For the text-containing cell, return its midpoint in [x, y] coordinate format. 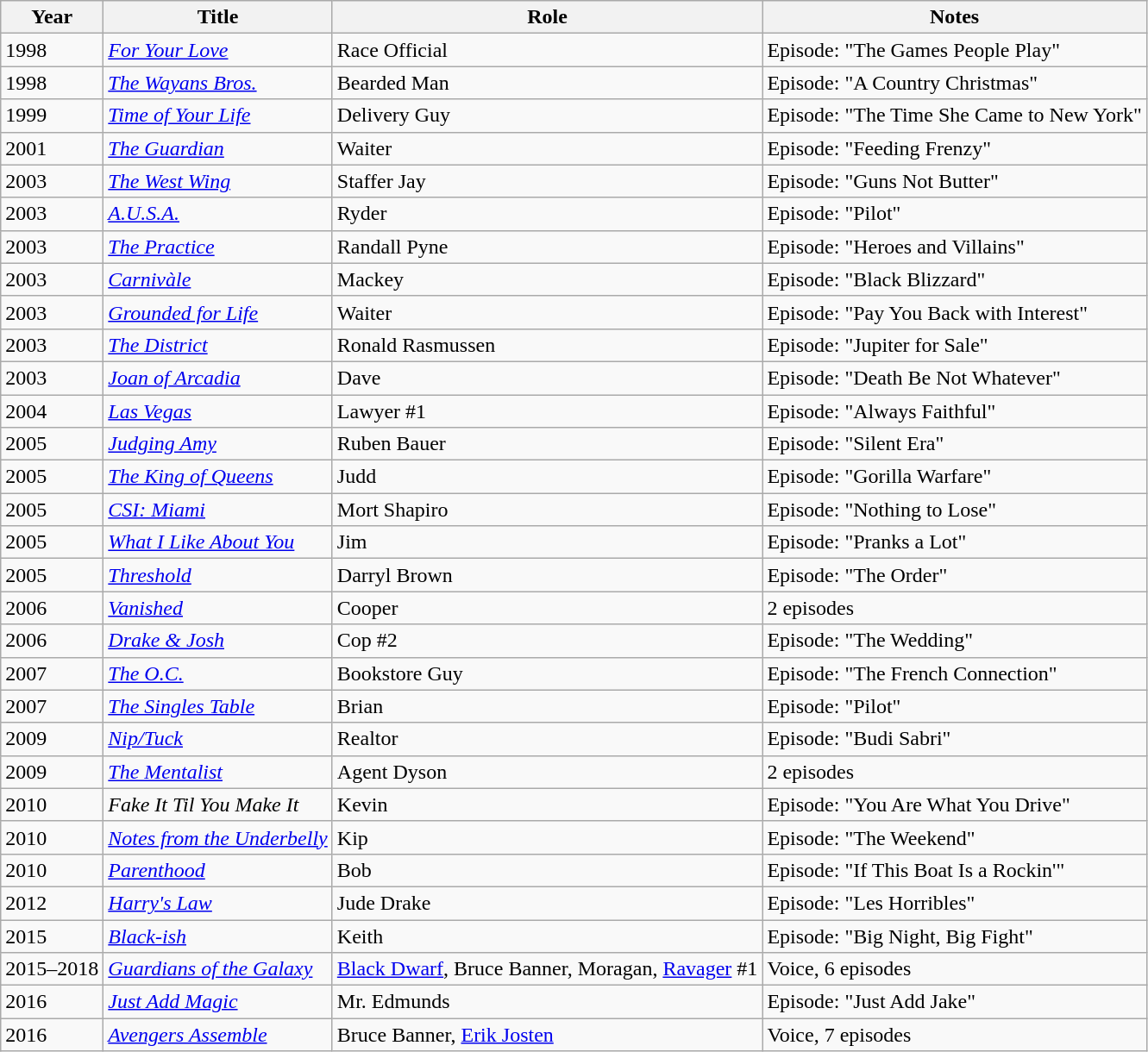
Year [52, 17]
Episode: "Gorilla Warfare" [954, 477]
Nip/Tuck [217, 739]
Episode: "The Games People Play" [954, 50]
Notes from the Underbelly [217, 837]
Episode: "Jupiter for Sale" [954, 345]
The West Wing [217, 181]
Episode: "Budi Sabri" [954, 739]
Jim [547, 542]
Harry's Law [217, 903]
Episode: "You Are What You Drive" [954, 805]
Mr. Edmunds [547, 1002]
2012 [52, 903]
A.U.S.A. [217, 214]
The Guardian [217, 148]
1999 [52, 116]
Joan of Arcadia [217, 378]
The O.C. [217, 673]
Las Vegas [217, 411]
2001 [52, 148]
Delivery Guy [547, 116]
Mort Shapiro [547, 510]
Realtor [547, 739]
Keith [547, 936]
Episode: "The Weekend" [954, 837]
Episode: "Pranks a Lot" [954, 542]
Randall Pyne [547, 247]
Episode: "The French Connection" [954, 673]
Role [547, 17]
CSI: Miami [217, 510]
The King of Queens [217, 477]
Parenthood [217, 870]
Vanished [217, 608]
The Singles Table [217, 706]
Drake & Josh [217, 641]
Episode: "The Order" [954, 575]
Staffer Jay [547, 181]
Kip [547, 837]
Ruben Bauer [547, 444]
Agent Dyson [547, 772]
Episode: "Pay You Back with Interest" [954, 312]
Jude Drake [547, 903]
Avengers Assemble [217, 1035]
2015–2018 [52, 969]
Just Add Magic [217, 1002]
Judging Amy [217, 444]
Voice, 7 episodes [954, 1035]
Race Official [547, 50]
Time of Your Life [217, 116]
Episode: "Death Be Not Whatever" [954, 378]
For Your Love [217, 50]
Episode: "Guns Not Butter" [954, 181]
Brian [547, 706]
Mackey [547, 279]
Dave [547, 378]
Notes [954, 17]
Episode: "Les Horribles" [954, 903]
Cooper [547, 608]
Ronald Rasmussen [547, 345]
Episode: "Always Faithful" [954, 411]
Voice, 6 episodes [954, 969]
Fake It Til You Make It [217, 805]
Threshold [217, 575]
Episode: "Just Add Jake" [954, 1002]
Episode: "If This Boat Is a Rockin'" [954, 870]
Ryder [547, 214]
Carnivàle [217, 279]
Lawyer #1 [547, 411]
Episode: "Heroes and Villains" [954, 247]
Episode: "Feeding Frenzy" [954, 148]
Bearded Man [547, 83]
Episode: "The Wedding" [954, 641]
Episode: "The Time She Came to New York" [954, 116]
Episode: "Big Night, Big Fight" [954, 936]
Kevin [547, 805]
Bob [547, 870]
2015 [52, 936]
Bruce Banner, Erik Josten [547, 1035]
The Wayans Bros. [217, 83]
2004 [52, 411]
Black-ish [217, 936]
Black Dwarf, Bruce Banner, Moragan, Ravager #1 [547, 969]
Episode: "Black Blizzard" [954, 279]
Grounded for Life [217, 312]
Episode: "A Country Christmas" [954, 83]
Bookstore Guy [547, 673]
Guardians of the Galaxy [217, 969]
The Mentalist [217, 772]
What I Like About You [217, 542]
The Practice [217, 247]
Title [217, 17]
Darryl Brown [547, 575]
Judd [547, 477]
The District [217, 345]
Cop #2 [547, 641]
Episode: "Nothing to Lose" [954, 510]
Episode: "Silent Era" [954, 444]
